Search for the cell housing the specified text and yield its (x, y) center coordinate. 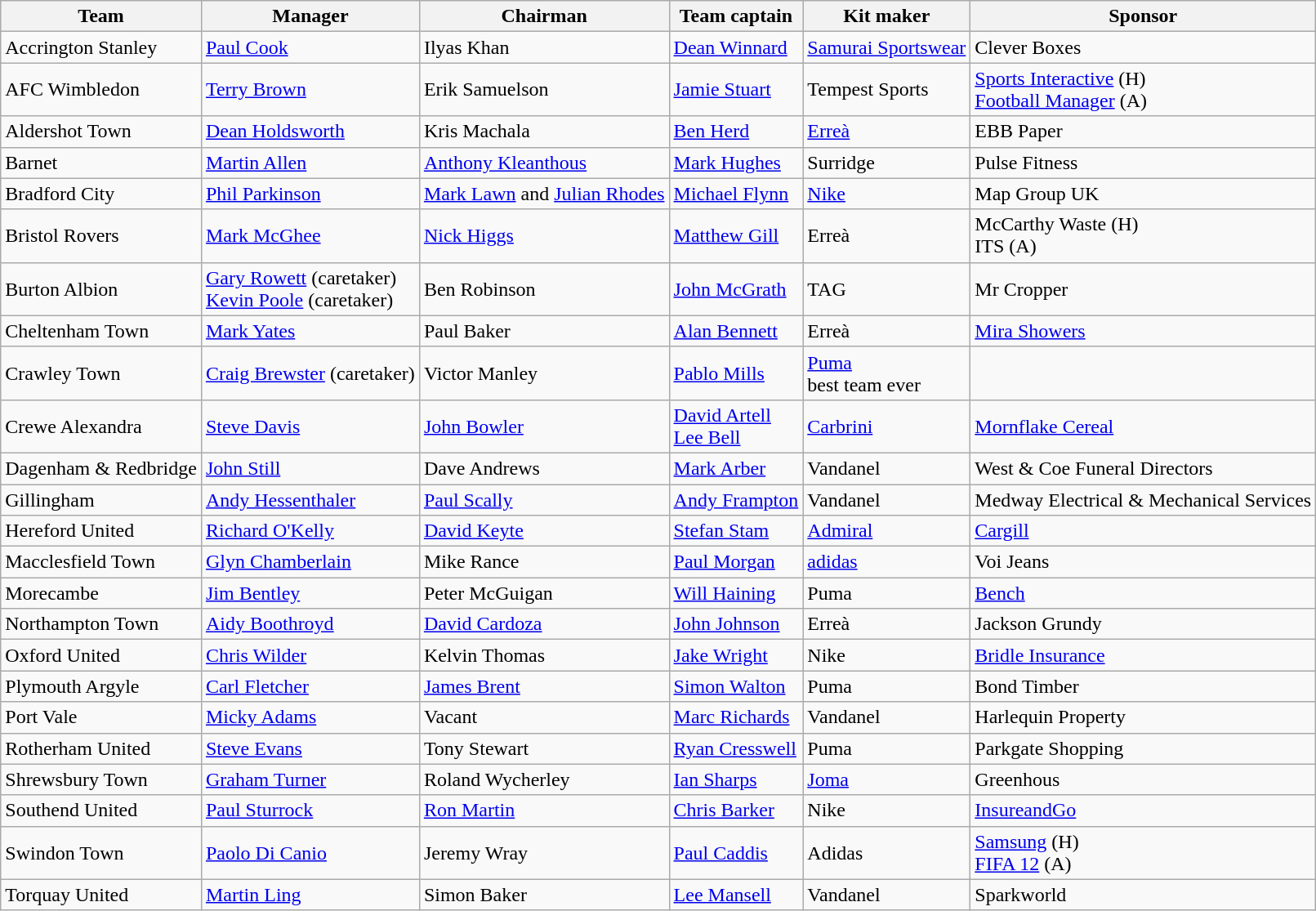
Dave Andrews (544, 468)
Aldershot Town (101, 132)
Crawley Town (101, 373)
EBB Paper (1144, 132)
Kit maker (887, 16)
Dagenham & Redbridge (101, 468)
Jim Bentley (310, 593)
Northampton Town (101, 624)
John Still (310, 468)
Kelvin Thomas (544, 655)
Nick Higgs (544, 235)
Harlequin Property (1144, 717)
TAG (887, 289)
David Keyte (544, 531)
Craig Brewster (caretaker) (310, 373)
David Cardoza (544, 624)
Burton Albion (101, 289)
Matthew Gill (736, 235)
Voi Jeans (1144, 562)
Paul Caddis (736, 853)
Mr Cropper (1144, 289)
Richard O'Kelly (310, 531)
Alan Bennett (736, 331)
Lee Mansell (736, 895)
Swindon Town (101, 853)
Kris Machala (544, 132)
Port Vale (101, 717)
Southend United (101, 811)
Simon Walton (736, 686)
Paul Sturrock (310, 811)
West & Coe Funeral Directors (1144, 468)
Pulse Fitness (1144, 163)
Steve Davis (310, 426)
Oxford United (101, 655)
Glyn Chamberlain (310, 562)
Tempest Sports (887, 90)
Joma (887, 779)
Paul Cook (310, 47)
Pablo Mills (736, 373)
Paolo Di Canio (310, 853)
Ryan Cresswell (736, 748)
Shrewsbury Town (101, 779)
Plymouth Argyle (101, 686)
Tony Stewart (544, 748)
Sparkworld (1144, 895)
Erik Samuelson (544, 90)
Adidas (887, 853)
Simon Baker (544, 895)
Barnet (101, 163)
Team captain (736, 16)
Vacant (544, 717)
Jamie Stuart (736, 90)
Bradford City (101, 194)
John Bowler (544, 426)
Sponsor (1144, 16)
Mark McGhee (310, 235)
Samurai Sportswear (887, 47)
Roland Wycherley (544, 779)
John Johnson (736, 624)
Ilyas Khan (544, 47)
Macclesfield Town (101, 562)
Steve Evans (310, 748)
Peter McGuigan (544, 593)
Carbrini (887, 426)
Crewe Alexandra (101, 426)
Martin Ling (310, 895)
Graham Turner (310, 779)
Stefan Stam (736, 531)
McCarthy Waste (H)ITS (A) (1144, 235)
Admiral (887, 531)
Chris Wilder (310, 655)
Chris Barker (736, 811)
AFC Wimbledon (101, 90)
Rotherham United (101, 748)
Andy Hessenthaler (310, 499)
Ben Herd (736, 132)
Ian Sharps (736, 779)
Morecambe (101, 593)
Martin Allen (310, 163)
Cargill (1144, 531)
Micky Adams (310, 717)
Greenhous (1144, 779)
Mira Showers (1144, 331)
Pumabest team ever (887, 373)
Ben Robinson (544, 289)
Gillingham (101, 499)
Mark Lawn and Julian Rhodes (544, 194)
Mark Arber (736, 468)
Torquay United (101, 895)
Mark Hughes (736, 163)
Victor Manley (544, 373)
Medway Electrical & Mechanical Services (1144, 499)
Ron Martin (544, 811)
Bench (1144, 593)
adidas (887, 562)
James Brent (544, 686)
Mike Rance (544, 562)
Mornflake Cereal (1144, 426)
Jake Wright (736, 655)
John McGrath (736, 289)
Samsung (H)FIFA 12 (A) (1144, 853)
Marc Richards (736, 717)
Chairman (544, 16)
Jackson Grundy (1144, 624)
Clever Boxes (1144, 47)
Dean Holdsworth (310, 132)
Manager (310, 16)
Sports Interactive (H)Football Manager (A) (1144, 90)
Mark Yates (310, 331)
Dean Winnard (736, 47)
InsureandGo (1144, 811)
Paul Scally (544, 499)
Accrington Stanley (101, 47)
Bristol Rovers (101, 235)
Terry Brown (310, 90)
Team (101, 16)
Cheltenham Town (101, 331)
Surridge (887, 163)
Andy Frampton (736, 499)
David ArtellLee Bell (736, 426)
Parkgate Shopping (1144, 748)
Hereford United (101, 531)
Map Group UK (1144, 194)
Paul Morgan (736, 562)
Aidy Boothroyd (310, 624)
Paul Baker (544, 331)
Anthony Kleanthous (544, 163)
Gary Rowett (caretaker) Kevin Poole (caretaker) (310, 289)
Bond Timber (1144, 686)
Michael Flynn (736, 194)
Bridle Insurance (1144, 655)
Phil Parkinson (310, 194)
Carl Fletcher (310, 686)
Jeremy Wray (544, 853)
Will Haining (736, 593)
